Output the [X, Y] coordinate of the center of the cell containing the given text.  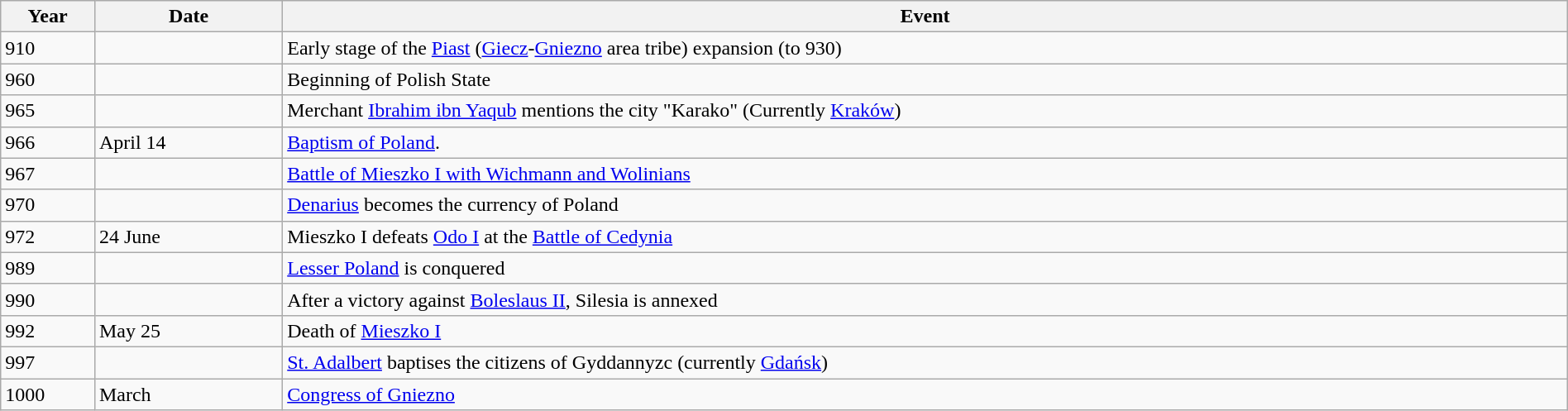
Congress of Gniezno [925, 394]
May 25 [189, 331]
992 [48, 331]
Baptism of Poland. [925, 142]
970 [48, 205]
After a victory against Boleslaus II, Silesia is annexed [925, 299]
972 [48, 237]
April 14 [189, 142]
997 [48, 362]
Death of Mieszko I [925, 331]
989 [48, 268]
Event [925, 17]
965 [48, 111]
1000 [48, 394]
967 [48, 174]
966 [48, 142]
990 [48, 299]
Date [189, 17]
Merchant Ibrahim ibn Yaqub mentions the city "Karako" (Currently Kraków) [925, 111]
Lesser Poland is conquered [925, 268]
910 [48, 48]
Beginning of Polish State [925, 79]
Battle of Mieszko I with Wichmann and Wolinians [925, 174]
St. Adalbert baptises the citizens of Gyddannyzc (currently Gdańsk) [925, 362]
Early stage of the Piast (Giecz-Gniezno area tribe) expansion (to 930) [925, 48]
Denarius becomes the currency of Poland [925, 205]
Mieszko I defeats Odo I at the Battle of Cedynia [925, 237]
Year [48, 17]
24 June [189, 237]
March [189, 394]
960 [48, 79]
